Provide the (X, Y) coordinate of the cell's center where the given text is located.  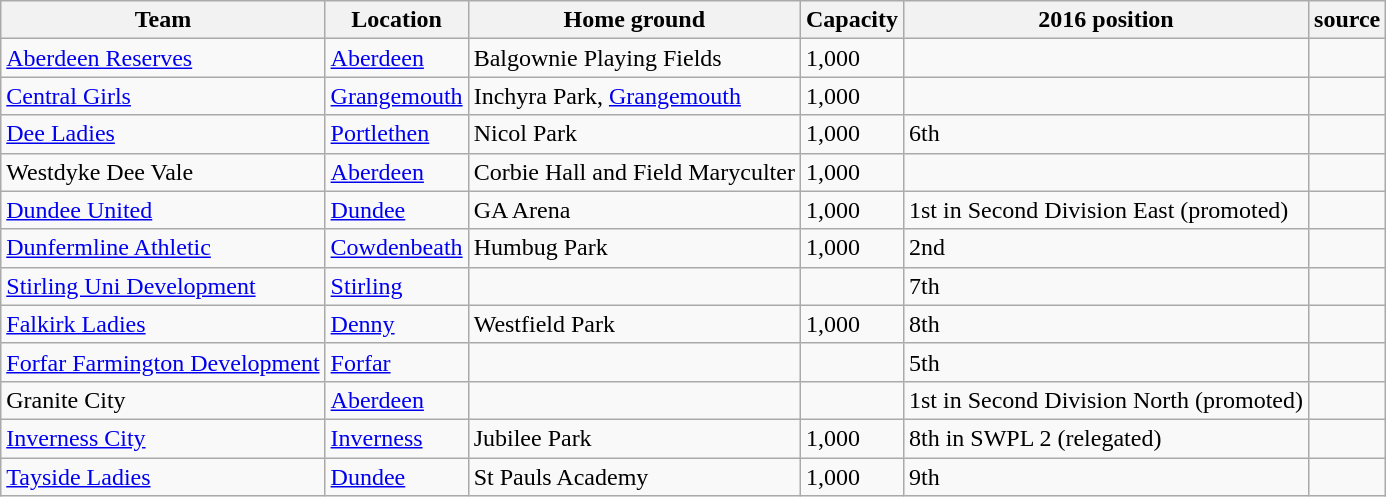
Inchyra Park, Grangemouth (634, 96)
St Pauls Academy (634, 477)
Dee Ladies (163, 134)
Team (163, 20)
Central Girls (163, 96)
Westdyke Dee Vale (163, 172)
Dunfermline Athletic (163, 248)
Corbie Hall and Field Maryculter (634, 172)
Cowdenbeath (396, 248)
1st in Second Division East (promoted) (1106, 210)
Location (396, 20)
Forfar (396, 362)
source (1348, 20)
8th in SWPL 2 (relegated) (1106, 438)
Humbug Park (634, 248)
Dundee United (163, 210)
Portlethen (396, 134)
Jubilee Park (634, 438)
Inverness City (163, 438)
2016 position (1106, 20)
1st in Second Division North (promoted) (1106, 400)
Westfield Park (634, 324)
Stirling (396, 286)
Tayside Ladies (163, 477)
Forfar Farmington Development (163, 362)
Home ground (634, 20)
Granite City (163, 400)
GA Arena (634, 210)
2nd (1106, 248)
6th (1106, 134)
Grangemouth (396, 96)
9th (1106, 477)
Capacity (852, 20)
Aberdeen Reserves (163, 58)
Balgownie Playing Fields (634, 58)
Denny (396, 324)
7th (1106, 286)
Falkirk Ladies (163, 324)
5th (1106, 362)
8th (1106, 324)
Inverness (396, 438)
Nicol Park (634, 134)
Stirling Uni Development (163, 286)
